Return [X, Y] of the center of cell containing provided text 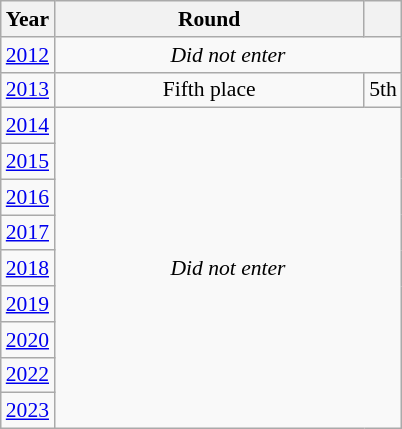
2019 [28, 304]
2013 [28, 90]
2023 [28, 411]
2014 [28, 126]
2022 [28, 375]
2015 [28, 162]
Year [28, 19]
2016 [28, 197]
Round [209, 19]
2020 [28, 340]
Fifth place [209, 90]
2018 [28, 269]
5th [383, 90]
2017 [28, 233]
2012 [28, 55]
